Detect which cell encompasses the target text, then output its (x, y) center coordinate. 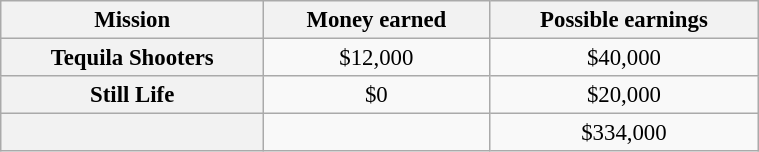
$0 (376, 95)
$40,000 (624, 57)
Money earned (376, 20)
Mission (132, 20)
Tequila Shooters (132, 57)
$20,000 (624, 95)
$12,000 (376, 57)
$334,000 (624, 133)
Possible earnings (624, 20)
Still Life (132, 95)
